Extract the (x, y) coordinate from the center of the cell holding the provided text.  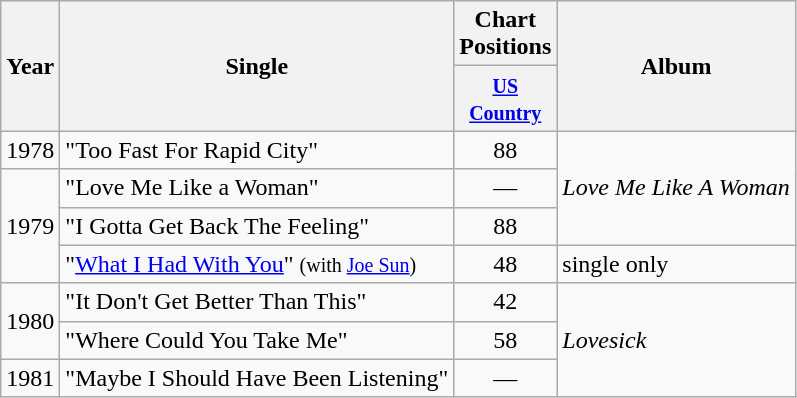
"What I Had With You" (with Joe Sun) (257, 264)
Love Me Like A Woman (676, 188)
"Maybe I Should Have Been Listening" (257, 378)
Chart Positions (506, 34)
48 (506, 264)
"I Gotta Get Back The Feeling" (257, 226)
42 (506, 302)
1981 (30, 378)
Album (676, 66)
Year (30, 66)
1979 (30, 226)
"Love Me Like a Woman" (257, 188)
"Where Could You Take Me" (257, 340)
"It Don't Get Better Than This" (257, 302)
Single (257, 66)
single only (676, 264)
Lovesick (676, 340)
"Too Fast For Rapid City" (257, 150)
1980 (30, 321)
US Country (506, 98)
1978 (30, 150)
58 (506, 340)
